Pinpoint the cell where the given text exists, returning its [X, Y] midpoint coordinate. 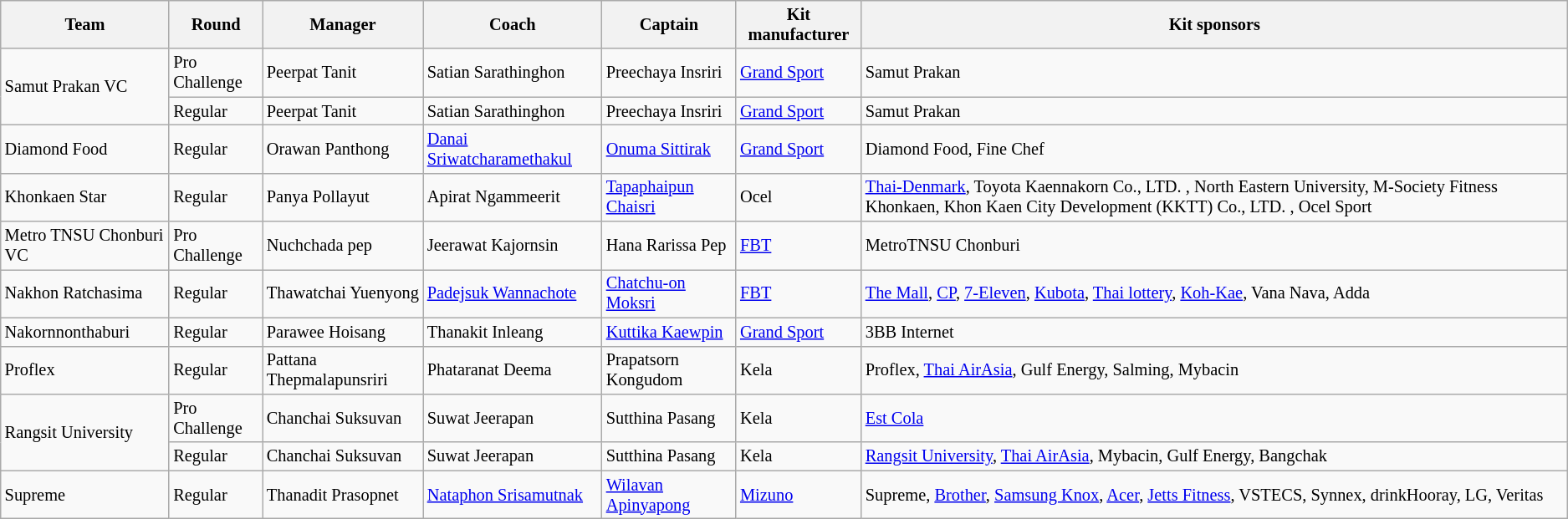
Thanadit Prasopnet [343, 495]
Padejsuk Wannachote [513, 293]
Coach [513, 24]
Nakornnonthaburi [85, 332]
Chatchu-on Moksri [669, 293]
The Mall, CP, 7-Eleven, Kubota, Thai lottery, Koh-Kae, Vana Nava, Adda [1214, 293]
3BB Internet [1214, 332]
Mizuno [799, 495]
Danai Sriwatcharamethakul [513, 149]
Kit manufacturer [799, 24]
Supreme [85, 495]
Jeerawat Kajornsin [513, 246]
MetroTNSU Chonburi [1214, 246]
Tapaphaipun Chaisri [669, 197]
Round [216, 24]
Supreme, Brother, Samsung Knox, Acer, Jetts Fitness, VSTECS, Synnex, drinkHooray, LG, Veritas [1214, 495]
Phataranat Deema [513, 370]
Orawan Panthong [343, 149]
Parawee Hoisang [343, 332]
Proflex [85, 370]
Pattana Thepmalapunsriri [343, 370]
Nuchchada pep [343, 246]
Apirat Ngammeerit [513, 197]
Rangsit University, Thai AirAsia, Mybacin, Gulf Energy, Bangchak [1214, 456]
Rangsit University [85, 431]
Khonkaen Star [85, 197]
Thanakit Inleang [513, 332]
Thawatchai Yuenyong [343, 293]
Kit sponsors [1214, 24]
Nakhon Ratchasima [85, 293]
Hana Rarissa Pep [669, 246]
Wilavan Apinyapong [669, 495]
Proflex, Thai AirAsia, Gulf Energy, Salming, Mybacin [1214, 370]
Manager [343, 24]
Onuma Sittirak [669, 149]
Captain [669, 24]
Diamond Food, Fine Chef [1214, 149]
Samut Prakan VC [85, 87]
Panya Pollayut [343, 197]
Est Cola [1214, 418]
Nataphon Srisamutnak [513, 495]
Metro TNSU Chonburi VC [85, 246]
Diamond Food [85, 149]
Prapatsorn Kongudom [669, 370]
Ocel [799, 197]
Team [85, 24]
Kuttika Kaewpin [669, 332]
